Scan for the cell matching the given text and deliver its [X, Y] coordinate at center. 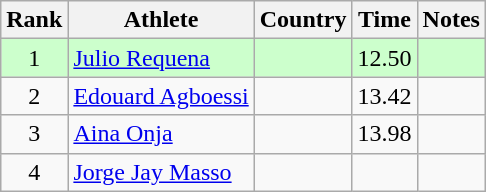
Edouard Agboessi [161, 96]
12.50 [384, 58]
2 [34, 96]
13.98 [384, 134]
13.42 [384, 96]
4 [34, 172]
Athlete [161, 20]
Jorge Jay Masso [161, 172]
3 [34, 134]
Aina Onja [161, 134]
Notes [451, 20]
Time [384, 20]
Julio Requena [161, 58]
Country [303, 20]
1 [34, 58]
Rank [34, 20]
